Provide the [X, Y] coordinate of the cell's center where the given text is located.  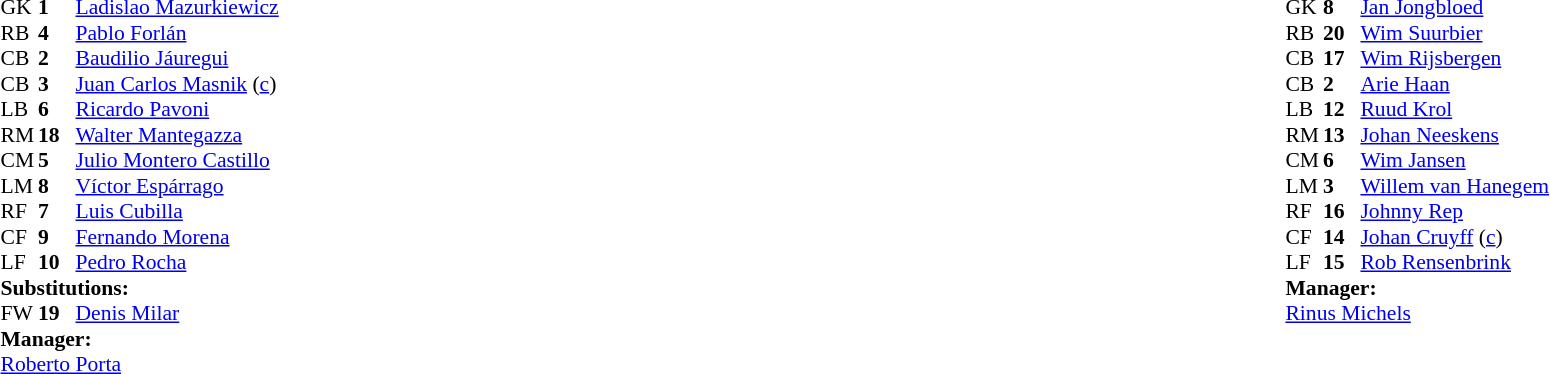
19 [57, 313]
Baudilio Jáuregui [178, 59]
Johan Cruyff (c) [1454, 237]
5 [57, 161]
4 [57, 33]
20 [1342, 33]
15 [1342, 263]
Johan Neeskens [1454, 135]
Ruud Krol [1454, 109]
Substitutions: [139, 288]
Arie Haan [1454, 84]
Rob Rensenbrink [1454, 263]
Pedro Rocha [178, 263]
8 [57, 186]
18 [57, 135]
Ricardo Pavoni [178, 109]
17 [1342, 59]
Denis Milar [178, 313]
Víctor Espárrago [178, 186]
Willem van Hanegem [1454, 186]
Walter Mantegazza [178, 135]
Fernando Morena [178, 237]
FW [19, 313]
Rinus Michels [1417, 313]
Luis Cubilla [178, 211]
12 [1342, 109]
Pablo Forlán [178, 33]
Julio Montero Castillo [178, 161]
Wim Rijsbergen [1454, 59]
13 [1342, 135]
Wim Jansen [1454, 161]
10 [57, 263]
14 [1342, 237]
Wim Suurbier [1454, 33]
9 [57, 237]
16 [1342, 211]
Juan Carlos Masnik (c) [178, 84]
Johnny Rep [1454, 211]
7 [57, 211]
